Output the [x, y] coordinate of the center of the cell containing the given text.  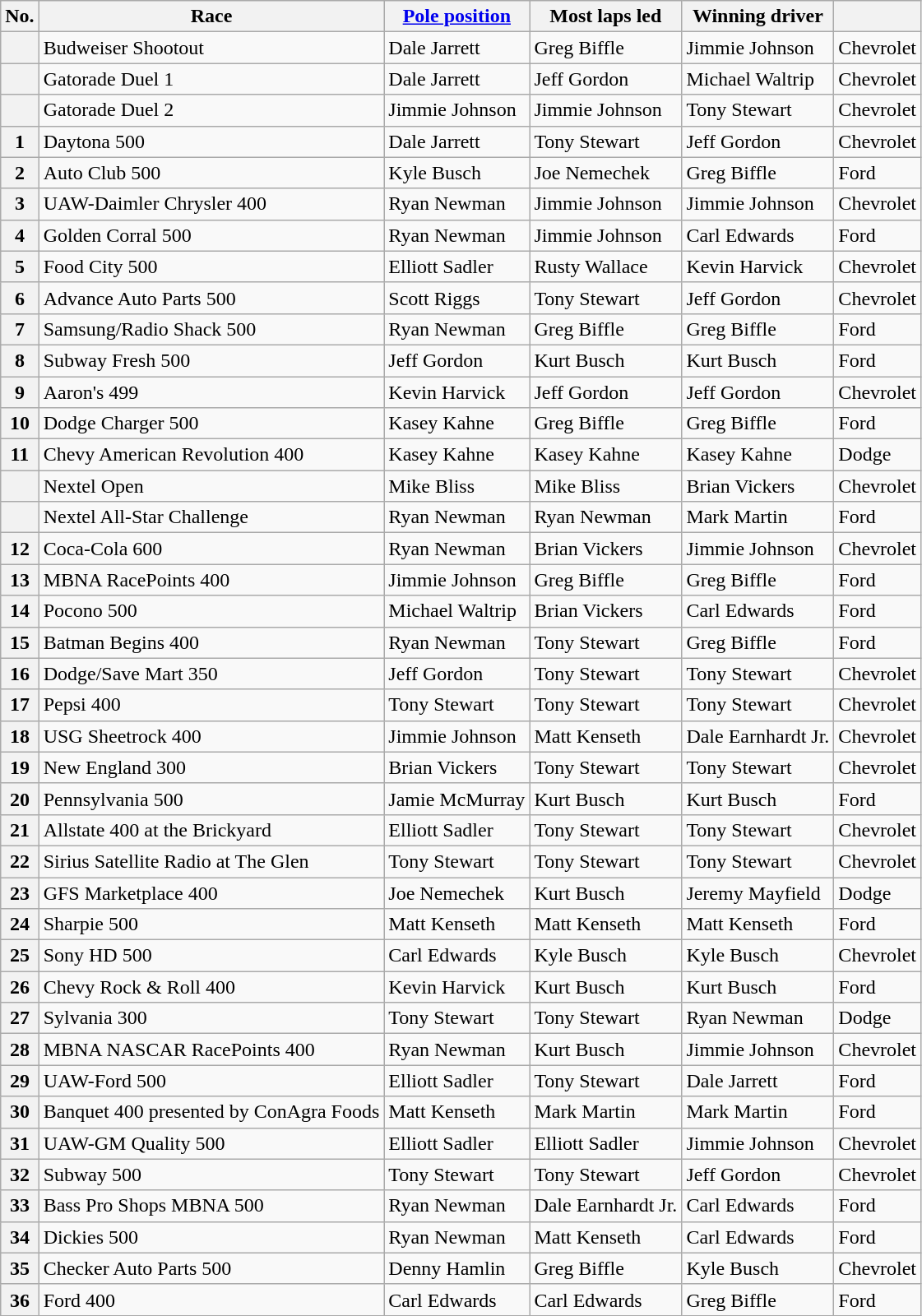
14 [20, 611]
Chevy Rock & Roll 400 [211, 987]
Banquet 400 presented by ConAgra Foods [211, 1112]
GFS Marketplace 400 [211, 892]
22 [20, 861]
Dodge Charger 500 [211, 424]
Sirius Satellite Radio at The Glen [211, 861]
10 [20, 424]
18 [20, 736]
29 [20, 1081]
Daytona 500 [211, 141]
20 [20, 799]
34 [20, 1237]
UAW-GM Quality 500 [211, 1143]
Pole position [457, 16]
15 [20, 642]
2 [20, 173]
UAW-Daimler Chrysler 400 [211, 204]
35 [20, 1268]
Dodge/Save Mart 350 [211, 674]
Bass Pro Shops MBNA 500 [211, 1206]
24 [20, 924]
23 [20, 892]
Ford 400 [211, 1300]
5 [20, 266]
Auto Club 500 [211, 173]
17 [20, 705]
Denny Hamlin [457, 1268]
Coca-Cola 600 [211, 549]
33 [20, 1206]
Sony HD 500 [211, 956]
1 [20, 141]
4 [20, 235]
Rusty Wallace [605, 266]
Budweiser Shootout [211, 48]
MBNA RacePoints 400 [211, 580]
Dickies 500 [211, 1237]
Jeremy Mayfield [758, 892]
Allstate 400 at the Brickyard [211, 830]
Checker Auto Parts 500 [211, 1268]
36 [20, 1300]
Sylvania 300 [211, 1018]
11 [20, 455]
26 [20, 987]
16 [20, 674]
Advance Auto Parts 500 [211, 298]
7 [20, 329]
3 [20, 204]
Gatorade Duel 1 [211, 79]
Pepsi 400 [211, 705]
Winning driver [758, 16]
Food City 500 [211, 266]
Golden Corral 500 [211, 235]
Race [211, 16]
Subway Fresh 500 [211, 360]
USG Sheetrock 400 [211, 736]
8 [20, 360]
Samsung/Radio Shack 500 [211, 329]
Scott Riggs [457, 298]
New England 300 [211, 767]
6 [20, 298]
Jamie McMurray [457, 799]
MBNA NASCAR RacePoints 400 [211, 1050]
Subway 500 [211, 1175]
Pocono 500 [211, 611]
25 [20, 956]
Most laps led [605, 16]
Nextel Open [211, 486]
27 [20, 1018]
Batman Begins 400 [211, 642]
21 [20, 830]
31 [20, 1143]
12 [20, 549]
19 [20, 767]
28 [20, 1050]
Sharpie 500 [211, 924]
9 [20, 392]
Aaron's 499 [211, 392]
Gatorade Duel 2 [211, 110]
Pennsylvania 500 [211, 799]
Nextel All-Star Challenge [211, 517]
Chevy American Revolution 400 [211, 455]
30 [20, 1112]
32 [20, 1175]
UAW-Ford 500 [211, 1081]
No. [20, 16]
13 [20, 580]
